For the text-containing cell, return its midpoint in [X, Y] coordinate format. 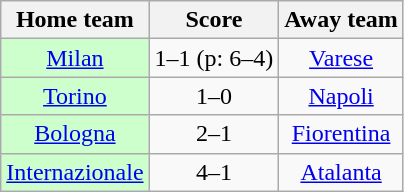
Milan [75, 58]
Napoli [342, 96]
Bologna [75, 134]
1–1 (p: 6–4) [214, 58]
Atalanta [342, 172]
Torino [75, 96]
4–1 [214, 172]
Fiorentina [342, 134]
Home team [75, 20]
2–1 [214, 134]
Score [214, 20]
Internazionale [75, 172]
Varese [342, 58]
Away team [342, 20]
1–0 [214, 96]
